Return the [X, Y] coordinate for the center point of the cell that contains the specified text.  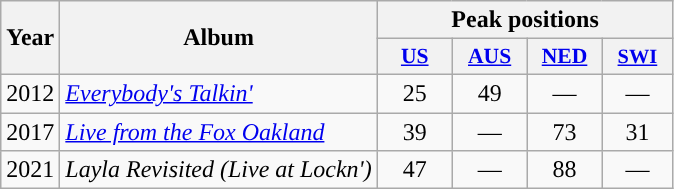
2012 [30, 93]
SWI [638, 57]
49 [490, 93]
2021 [30, 170]
Layla Revisited (Live at Lockn') [218, 170]
31 [638, 131]
US [414, 57]
2017 [30, 131]
73 [564, 131]
25 [414, 93]
Year [30, 38]
Peak positions [525, 20]
Live from the Fox Oakland [218, 131]
39 [414, 131]
88 [564, 170]
AUS [490, 57]
47 [414, 170]
Everybody's Talkin' [218, 93]
Album [218, 38]
NED [564, 57]
